For the text-containing cell, return its midpoint in (X, Y) coordinate format. 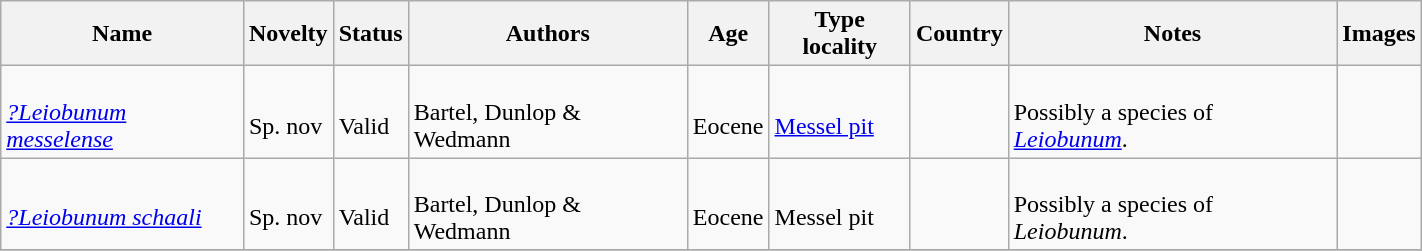
Images (1379, 34)
Authors (548, 34)
?Leiobunum messelense (122, 112)
Name (122, 34)
Age (728, 34)
Novelty (288, 34)
Type locality (840, 34)
Country (959, 34)
Status (370, 34)
?Leiobunum schaali (122, 204)
Notes (1172, 34)
